From the cell containing the given text, extract its center point as [X, Y] coordinate. 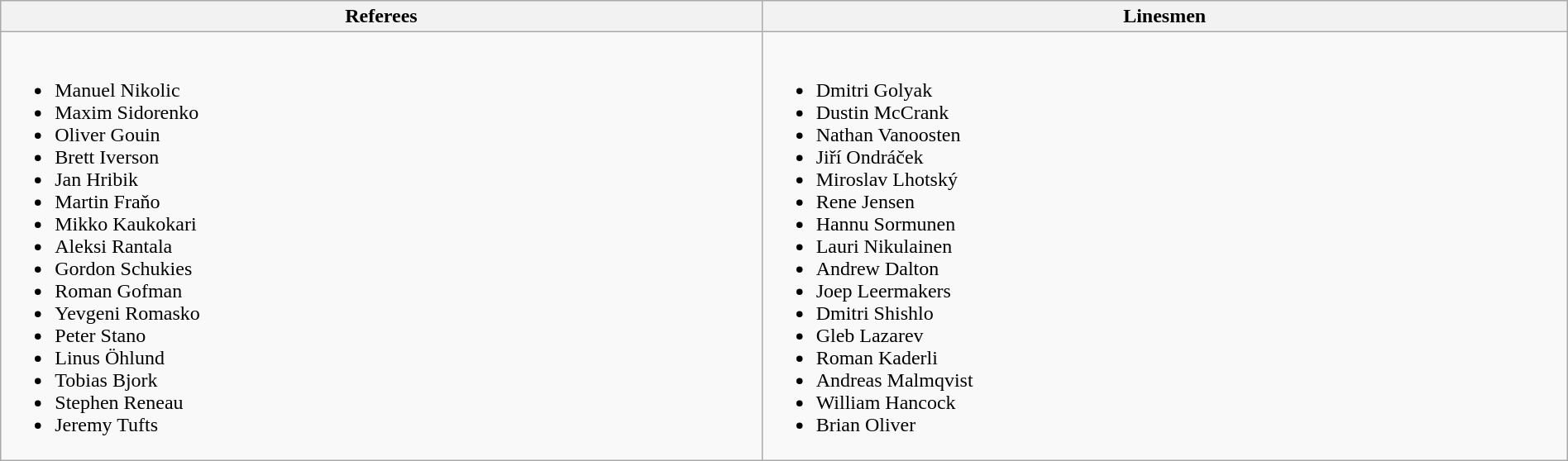
Referees [381, 17]
Linesmen [1164, 17]
